Capture the cell that displays the provided text and extract its [x, y] central coordinate. 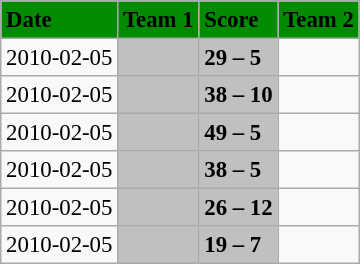
26 – 12 [238, 208]
Score [238, 20]
38 – 10 [238, 95]
19 – 7 [238, 245]
29 – 5 [238, 57]
Date [60, 20]
49 – 5 [238, 133]
38 – 5 [238, 170]
Team 1 [158, 20]
Team 2 [318, 20]
